Find where the given text appears and provide that cell's center as (X, Y) coordinate. 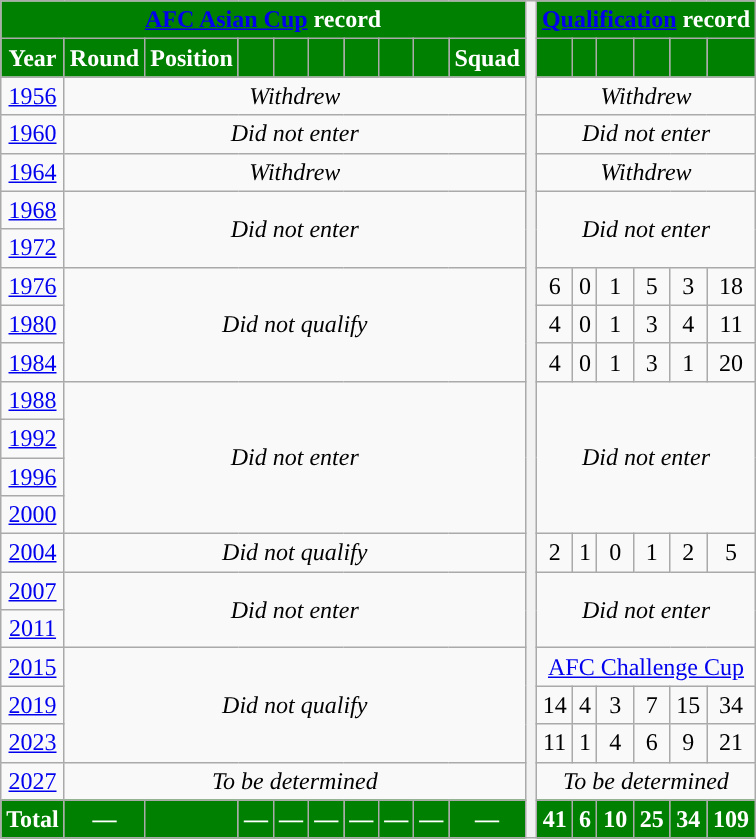
18 (732, 286)
1984 (33, 362)
1960 (33, 134)
1992 (33, 438)
2023 (33, 743)
1988 (33, 400)
15 (688, 705)
Position (192, 58)
1956 (33, 96)
2019 (33, 705)
1980 (33, 324)
1968 (33, 210)
109 (732, 819)
2004 (33, 553)
1972 (33, 248)
AFC Challenge Cup (646, 667)
21 (732, 743)
2011 (33, 629)
1964 (33, 172)
2007 (33, 591)
1976 (33, 286)
Squad (487, 58)
Qualification record (646, 20)
1996 (33, 477)
Year (33, 58)
10 (616, 819)
20 (732, 362)
2027 (33, 781)
2015 (33, 667)
25 (652, 819)
Round (104, 58)
41 (554, 819)
AFC Asian Cup record (264, 20)
14 (554, 705)
Total (33, 819)
2000 (33, 515)
7 (652, 705)
9 (688, 743)
